Pinpoint the cell where the given text exists, returning its (X, Y) midpoint coordinate. 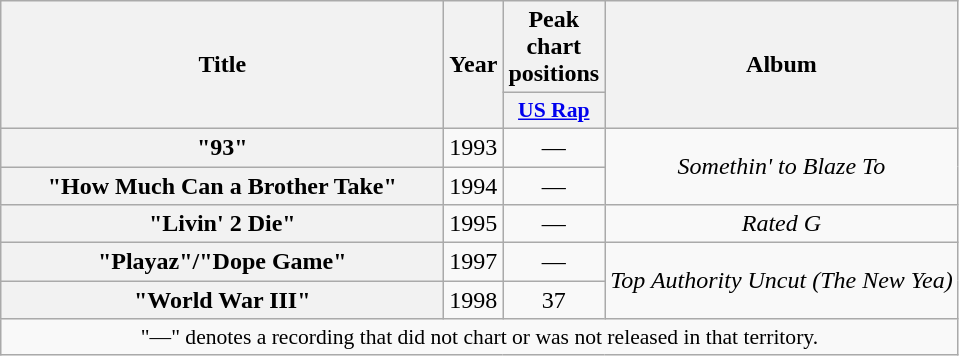
"—" denotes a recording that did not chart or was not released in that territory. (480, 337)
Title (222, 65)
37 (554, 300)
1994 (474, 185)
"Livin' 2 Die" (222, 224)
1993 (474, 147)
1997 (474, 262)
"93" (222, 147)
"Playaz"/"Dope Game" (222, 262)
Year (474, 65)
"World War III" (222, 300)
1995 (474, 224)
Somethin' to Blaze To (782, 166)
1998 (474, 300)
Album (782, 65)
Top Authority Uncut (The New Yea) (782, 281)
Rated G (782, 224)
US Rap (554, 111)
"How Much Can a Brother Take" (222, 185)
Peak chart positions (554, 47)
